Determine the (x, y) coordinate at the center of the cell enclosing the given text.  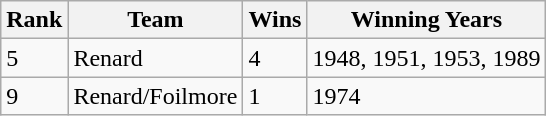
9 (34, 96)
Renard (156, 58)
Winning Years (426, 20)
1 (275, 96)
Renard/Foilmore (156, 96)
Team (156, 20)
4 (275, 58)
Rank (34, 20)
1948, 1951, 1953, 1989 (426, 58)
1974 (426, 96)
5 (34, 58)
Wins (275, 20)
